Scan for the cell matching the given text and deliver its (x, y) coordinate at center. 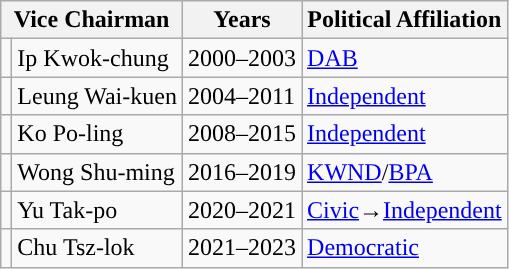
Yu Tak-po (98, 210)
2008–2015 (242, 134)
Chu Tsz-lok (98, 248)
Wong Shu-ming (98, 172)
Vice Chairman (92, 20)
Ip Kwok-chung (98, 58)
Civic→Independent (405, 210)
2004–2011 (242, 96)
Years (242, 20)
DAB (405, 58)
Political Affiliation (405, 20)
Leung Wai-kuen (98, 96)
Ko Po-ling (98, 134)
2020–2021 (242, 210)
2000–2003 (242, 58)
Democratic (405, 248)
2016–2019 (242, 172)
2021–2023 (242, 248)
KWND/BPA (405, 172)
